Pinpoint the cell where the given text exists, returning its (x, y) midpoint coordinate. 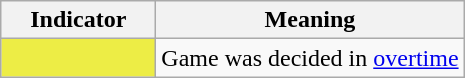
Meaning (310, 20)
Indicator (78, 20)
Game was decided in overtime (310, 58)
